Search for the cell housing the specified text and yield its [X, Y] center coordinate. 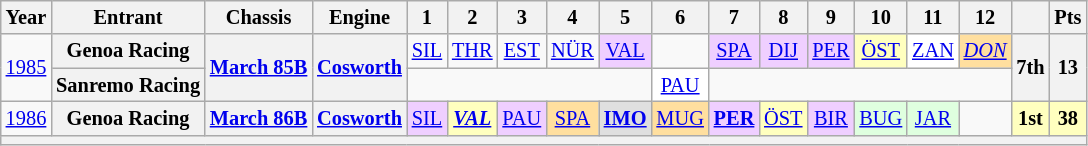
7 [734, 17]
12 [986, 17]
1985 [26, 68]
5 [626, 17]
1986 [26, 118]
DON [986, 51]
March 85B [258, 68]
10 [880, 17]
Year [26, 17]
13 [1068, 68]
6 [680, 17]
ZAN [933, 51]
8 [783, 17]
4 [572, 17]
1st [1030, 118]
11 [933, 17]
EST [522, 51]
Pts [1068, 17]
MUG [680, 118]
Chassis [258, 17]
38 [1068, 118]
March 86B [258, 118]
JAR [933, 118]
Engine [360, 17]
7th [1030, 68]
3 [522, 17]
THR [472, 51]
1 [427, 17]
IMO [626, 118]
BIR [830, 118]
9 [830, 17]
NÜR [572, 51]
DIJ [783, 51]
2 [472, 17]
Sanremo Racing [128, 85]
BUG [880, 118]
Entrant [128, 17]
